Search for the cell housing the specified text and yield its (X, Y) center coordinate. 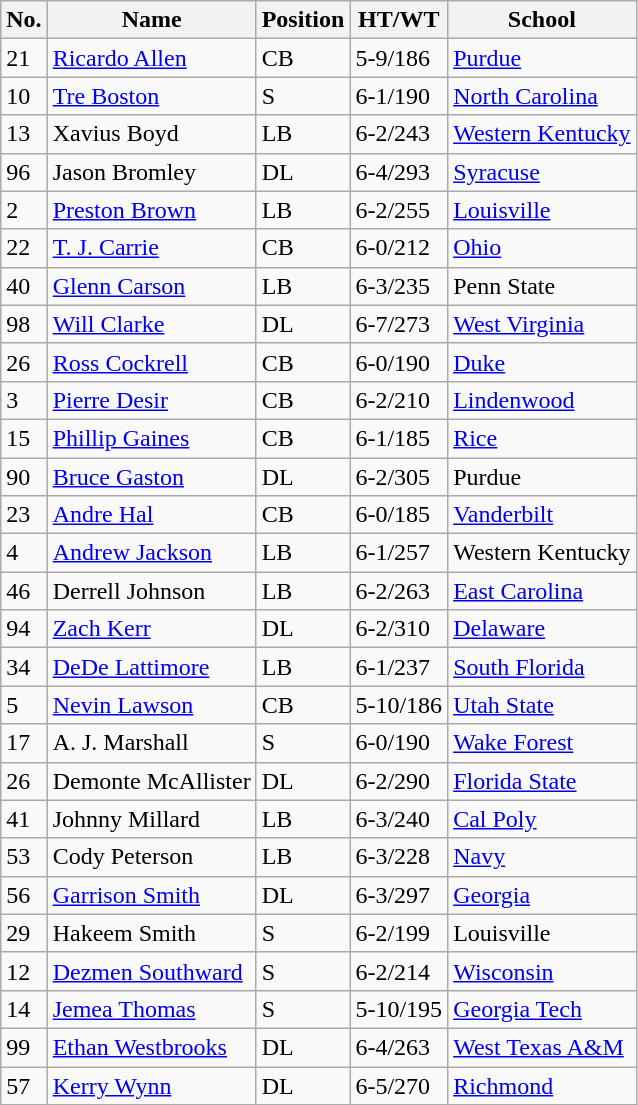
23 (24, 515)
57 (24, 1085)
17 (24, 743)
5-10/186 (399, 705)
6-1/257 (399, 553)
6-3/235 (399, 286)
A. J. Marshall (152, 743)
West Texas A&M (542, 1047)
Ethan Westbrooks (152, 1047)
No. (24, 20)
Vanderbilt (542, 515)
DeDe Lattimore (152, 667)
Derrell Johnson (152, 591)
Florida State (542, 781)
Xavius Boyd (152, 134)
Name (152, 20)
Glenn Carson (152, 286)
Nevin Lawson (152, 705)
Andre Hal (152, 515)
4 (24, 553)
6-1/237 (399, 667)
HT/WT (399, 20)
Garrison Smith (152, 895)
41 (24, 819)
Georgia (542, 895)
90 (24, 477)
5 (24, 705)
96 (24, 172)
Wisconsin (542, 971)
6-2/255 (399, 210)
99 (24, 1047)
56 (24, 895)
Tre Boston (152, 96)
3 (24, 400)
2 (24, 210)
Bruce Gaston (152, 477)
5-10/195 (399, 1009)
21 (24, 58)
Position (303, 20)
Georgia Tech (542, 1009)
6-1/185 (399, 438)
Kerry Wynn (152, 1085)
Rice (542, 438)
Phillip Gaines (152, 438)
North Carolina (542, 96)
22 (24, 248)
6-3/228 (399, 857)
Ricardo Allen (152, 58)
6-0/212 (399, 248)
T. J. Carrie (152, 248)
Cal Poly (542, 819)
Navy (542, 857)
6-2/214 (399, 971)
6-2/243 (399, 134)
46 (24, 591)
14 (24, 1009)
6-7/273 (399, 324)
15 (24, 438)
6-2/290 (399, 781)
6-2/263 (399, 591)
School (542, 20)
34 (24, 667)
5-9/186 (399, 58)
98 (24, 324)
Penn State (542, 286)
Wake Forest (542, 743)
Jason Bromley (152, 172)
Dezmen Southward (152, 971)
6-5/270 (399, 1085)
Pierre Desir (152, 400)
Lindenwood (542, 400)
Andrew Jackson (152, 553)
Preston Brown (152, 210)
6-2/199 (399, 933)
29 (24, 933)
Demonte McAllister (152, 781)
40 (24, 286)
Cody Peterson (152, 857)
6-0/185 (399, 515)
6-2/310 (399, 629)
13 (24, 134)
East Carolina (542, 591)
6-2/210 (399, 400)
Will Clarke (152, 324)
Ross Cockrell (152, 362)
Johnny Millard (152, 819)
12 (24, 971)
94 (24, 629)
Syracuse (542, 172)
West Virginia (542, 324)
Richmond (542, 1085)
6-1/190 (399, 96)
6-2/305 (399, 477)
6-3/297 (399, 895)
Zach Kerr (152, 629)
6-4/293 (399, 172)
Hakeem Smith (152, 933)
South Florida (542, 667)
6-4/263 (399, 1047)
Jemea Thomas (152, 1009)
53 (24, 857)
Utah State (542, 705)
Delaware (542, 629)
Duke (542, 362)
10 (24, 96)
Ohio (542, 248)
6-3/240 (399, 819)
